Locate the cell with the specified text and output its [x, y] center coordinate. 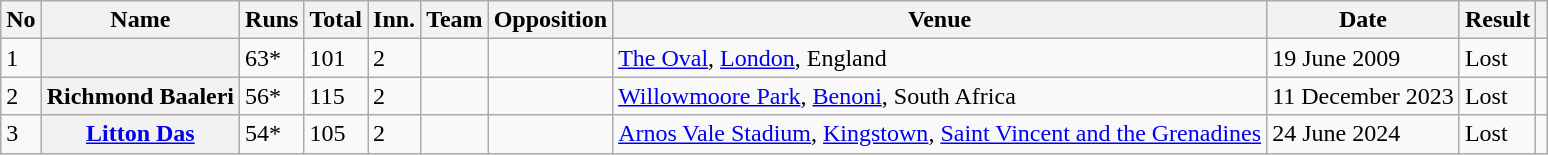
19 June 2009 [1364, 58]
Litton Das [140, 134]
1 [21, 58]
11 December 2023 [1364, 96]
63* [272, 58]
No [21, 20]
Total [336, 20]
Date [1364, 20]
Inn. [394, 20]
The Oval, London, England [940, 58]
Team [455, 20]
105 [336, 134]
115 [336, 96]
24 June 2024 [1364, 134]
54* [272, 134]
56* [272, 96]
Richmond Baaleri [140, 96]
Venue [940, 20]
Opposition [550, 20]
3 [21, 134]
Runs [272, 20]
Arnos Vale Stadium, Kingstown, Saint Vincent and the Grenadines [940, 134]
Result [1497, 20]
Name [140, 20]
Willowmoore Park, Benoni, South Africa [940, 96]
101 [336, 58]
